Pinpoint the cell where the given text exists, returning its (X, Y) midpoint coordinate. 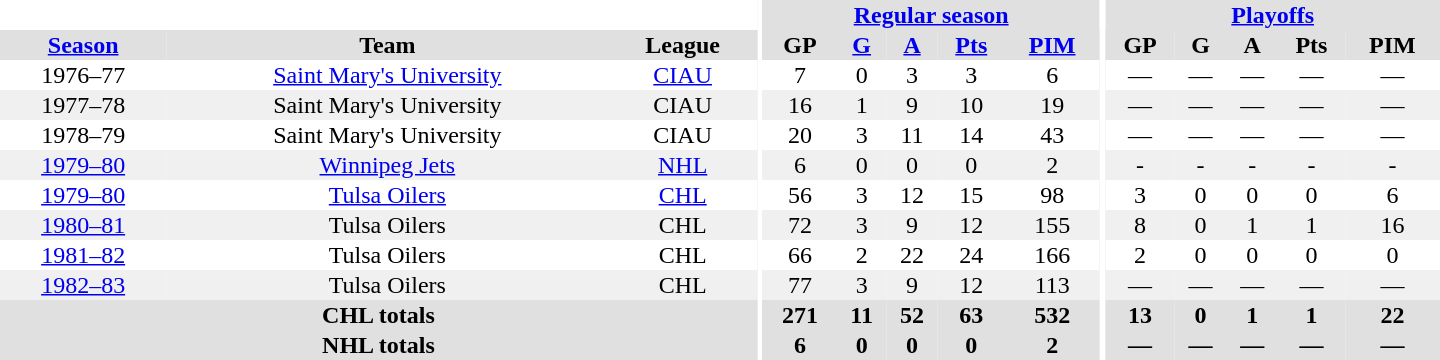
1978–79 (83, 135)
98 (1052, 195)
8 (1140, 225)
532 (1052, 315)
15 (972, 195)
CHL totals (378, 315)
10 (972, 105)
1981–82 (83, 255)
19 (1052, 105)
56 (800, 195)
166 (1052, 255)
24 (972, 255)
Team (387, 45)
113 (1052, 285)
155 (1052, 225)
League (682, 45)
66 (800, 255)
63 (972, 315)
1982–83 (83, 285)
1976–77 (83, 75)
72 (800, 225)
14 (972, 135)
13 (1140, 315)
43 (1052, 135)
Regular season (932, 15)
77 (800, 285)
7 (800, 75)
20 (800, 135)
Winnipeg Jets (387, 165)
NHL totals (378, 345)
1977–78 (83, 105)
52 (912, 315)
Season (83, 45)
Playoffs (1272, 15)
271 (800, 315)
1980–81 (83, 225)
NHL (682, 165)
